Search for the cell housing the specified text and yield its (x, y) center coordinate. 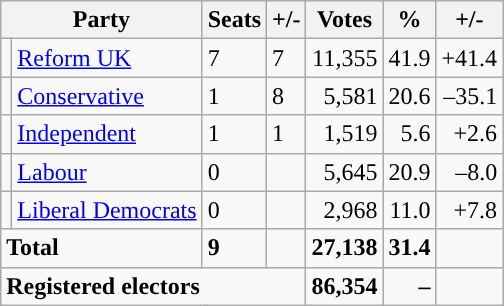
27,138 (344, 248)
Independent (107, 134)
–35.1 (470, 96)
9 (234, 248)
11.0 (410, 210)
5,581 (344, 96)
Labour (107, 172)
Registered electors (154, 286)
1,519 (344, 134)
Party (102, 20)
8 (286, 96)
20.9 (410, 172)
+41.4 (470, 58)
Liberal Democrats (107, 210)
11,355 (344, 58)
% (410, 20)
31.4 (410, 248)
Total (102, 248)
Conservative (107, 96)
20.6 (410, 96)
– (410, 286)
86,354 (344, 286)
Seats (234, 20)
41.9 (410, 58)
5.6 (410, 134)
–8.0 (470, 172)
+2.6 (470, 134)
2,968 (344, 210)
Reform UK (107, 58)
Votes (344, 20)
+7.8 (470, 210)
5,645 (344, 172)
